Find where the given text appears and provide that cell's center as (x, y) coordinate. 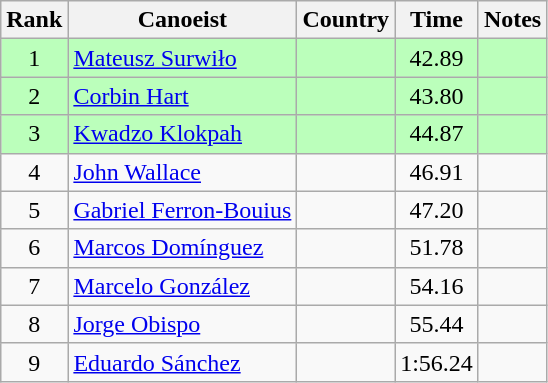
Gabriel Ferron-Bouius (182, 210)
Time (437, 20)
6 (34, 248)
46.91 (437, 172)
John Wallace (182, 172)
5 (34, 210)
Eduardo Sánchez (182, 362)
7 (34, 286)
1:56.24 (437, 362)
44.87 (437, 134)
Mateusz Surwiło (182, 58)
43.80 (437, 96)
47.20 (437, 210)
1 (34, 58)
42.89 (437, 58)
Canoeist (182, 20)
Marcos Domínguez (182, 248)
4 (34, 172)
55.44 (437, 324)
Country (346, 20)
Kwadzo Klokpah (182, 134)
9 (34, 362)
54.16 (437, 286)
Jorge Obispo (182, 324)
Notes (512, 20)
51.78 (437, 248)
8 (34, 324)
2 (34, 96)
Marcelo González (182, 286)
3 (34, 134)
Corbin Hart (182, 96)
Rank (34, 20)
